Extract the [x, y] coordinate from the center of the cell holding the provided text.  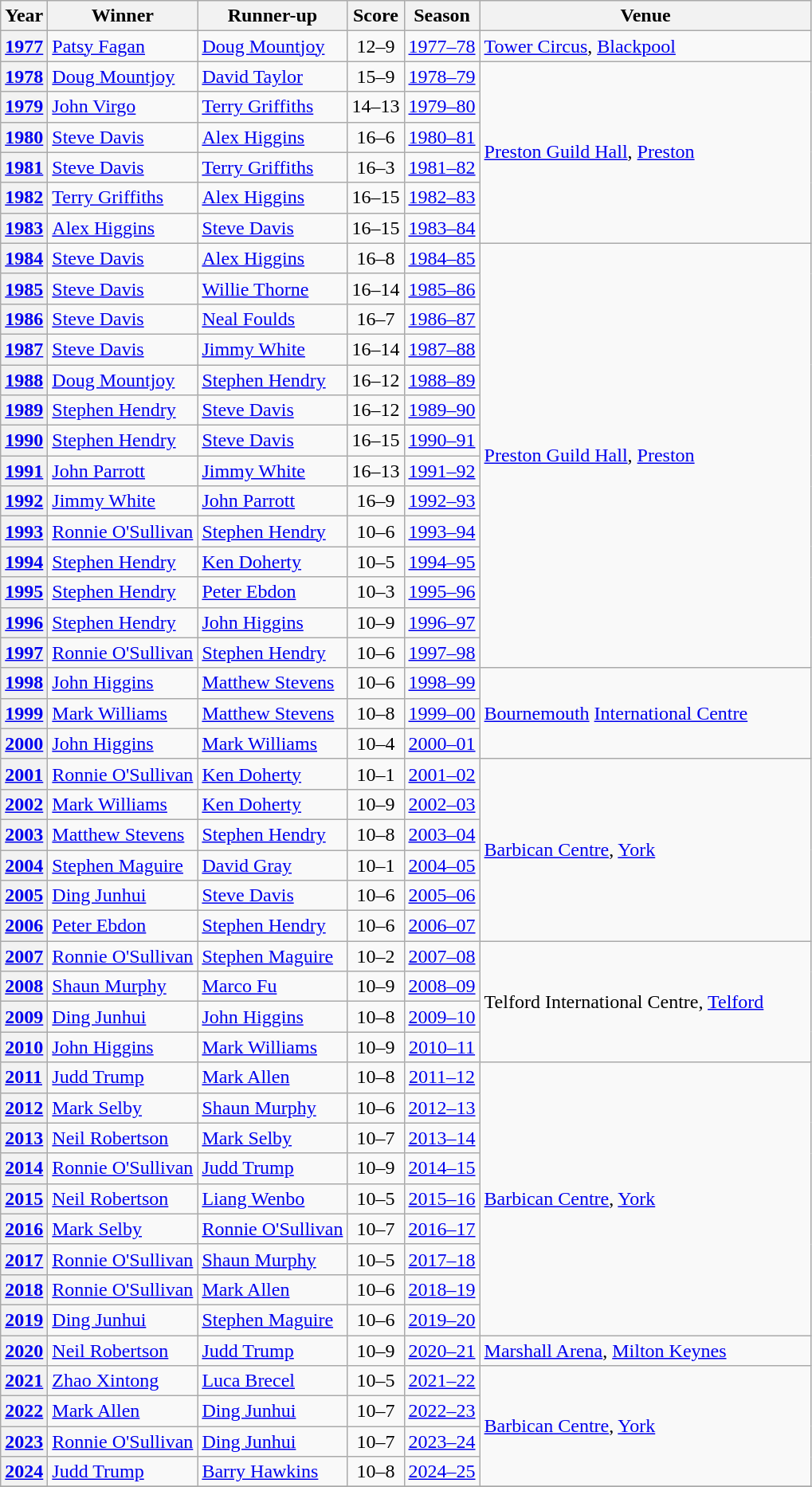
Tower Circus, Blackpool [645, 46]
2019 [24, 1320]
2008–09 [441, 987]
2017 [24, 1259]
1988 [24, 380]
2002 [24, 804]
1998 [24, 683]
2011 [24, 1077]
2004–05 [441, 865]
Zhao Xintong [123, 1381]
1984 [24, 258]
2014 [24, 1168]
2015–16 [441, 1199]
16–3 [376, 167]
Year [24, 16]
2022 [24, 1411]
2002–03 [441, 804]
1995–96 [441, 592]
2013–14 [441, 1138]
1986 [24, 319]
Barry Hawkins [273, 1472]
16–8 [376, 258]
1997–98 [441, 653]
2003 [24, 834]
2018 [24, 1289]
1985 [24, 288]
2023–24 [441, 1442]
2005–06 [441, 896]
1977 [24, 46]
2004 [24, 865]
Marshall Arena, Milton Keynes [645, 1351]
2006 [24, 926]
1980 [24, 137]
12–9 [376, 46]
10–4 [376, 743]
Liang Wenbo [273, 1199]
1994–95 [441, 562]
Bournemouth International Centre [645, 713]
2003–04 [441, 834]
2007–08 [441, 956]
1987 [24, 349]
Venue [645, 16]
2012–13 [441, 1108]
1991–92 [441, 471]
16–13 [376, 471]
2009–10 [441, 1017]
1990 [24, 441]
16–6 [376, 137]
2009 [24, 1017]
1999 [24, 713]
Score [376, 16]
2024 [24, 1472]
1988–89 [441, 380]
2001 [24, 774]
2005 [24, 896]
2010 [24, 1047]
2022–23 [441, 1411]
2000–01 [441, 743]
1986–87 [441, 319]
1993–94 [441, 532]
16–9 [376, 501]
2011–12 [441, 1077]
2021–22 [441, 1381]
2015 [24, 1199]
1979–80 [441, 107]
2018–19 [441, 1289]
2012 [24, 1108]
1980–81 [441, 137]
1977–78 [441, 46]
1989–90 [441, 410]
1984–85 [441, 258]
2007 [24, 956]
Winner [123, 16]
1985–86 [441, 288]
1989 [24, 410]
2024–25 [441, 1472]
2014–15 [441, 1168]
David Taylor [273, 77]
1995 [24, 592]
1996 [24, 622]
1997 [24, 653]
Marco Fu [273, 987]
2016–17 [441, 1229]
15–9 [376, 77]
1983–84 [441, 228]
1991 [24, 471]
John Virgo [123, 107]
1982–83 [441, 198]
Luca Brecel [273, 1381]
2016 [24, 1229]
2008 [24, 987]
Season [441, 16]
1998–99 [441, 683]
2010–11 [441, 1047]
Runner-up [273, 16]
1979 [24, 107]
Willie Thorne [273, 288]
1981 [24, 167]
1982 [24, 198]
Patsy Fagan [123, 46]
2020–21 [441, 1351]
2019–20 [441, 1320]
1999–00 [441, 713]
1996–97 [441, 622]
1981–82 [441, 167]
1993 [24, 532]
1987–88 [441, 349]
16–7 [376, 319]
2021 [24, 1381]
2013 [24, 1138]
David Gray [273, 865]
10–3 [376, 592]
Telford International Centre, Telford [645, 1002]
2017–18 [441, 1259]
2020 [24, 1351]
2000 [24, 743]
2023 [24, 1442]
Neal Foulds [273, 319]
10–2 [376, 956]
1978 [24, 77]
1992 [24, 501]
1983 [24, 228]
1992–93 [441, 501]
1990–91 [441, 441]
1978–79 [441, 77]
1994 [24, 562]
2006–07 [441, 926]
2001–02 [441, 774]
14–13 [376, 107]
